Return the (x, y) coordinate for the center point of the cell that contains the specified text.  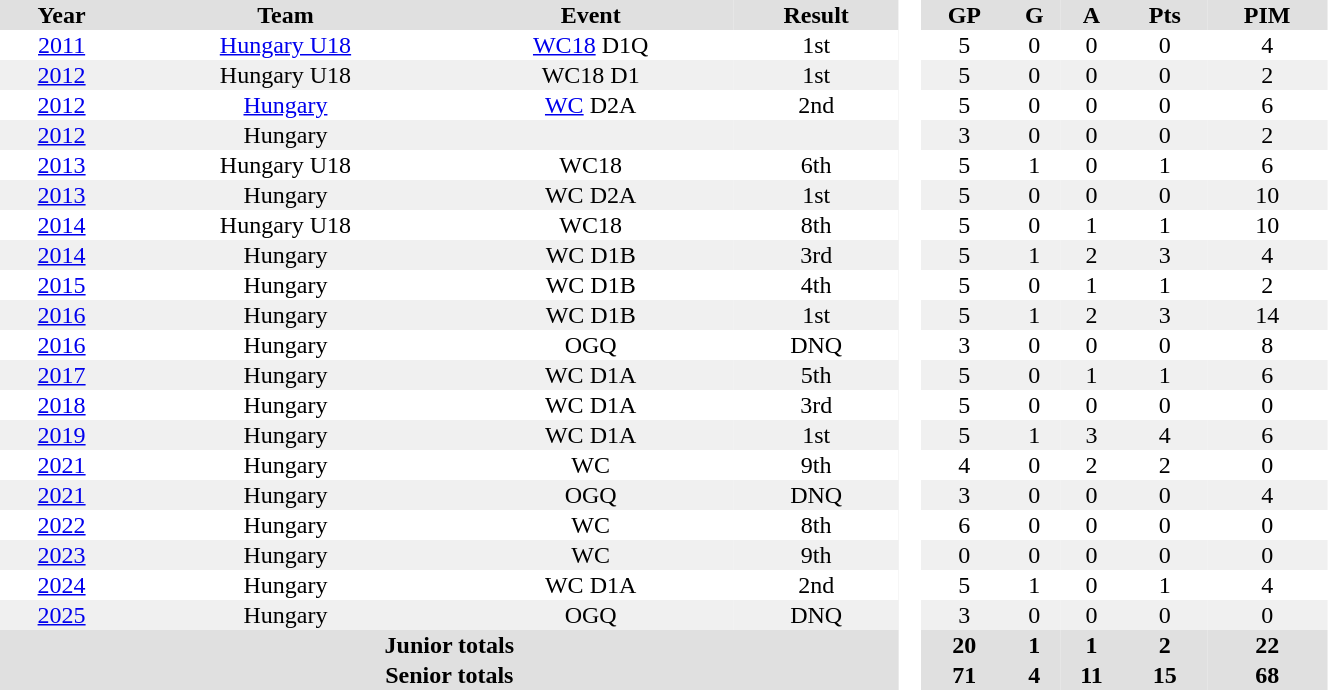
2025 (62, 615)
WC18 D1 (591, 75)
2024 (62, 585)
2015 (62, 285)
G (1034, 15)
20 (964, 645)
A (1092, 15)
WC18 D1Q (591, 45)
15 (1166, 675)
6th (816, 165)
GP (964, 15)
68 (1267, 675)
Event (591, 15)
Team (285, 15)
2022 (62, 525)
2019 (62, 435)
71 (964, 675)
Pts (1166, 15)
2011 (62, 45)
22 (1267, 645)
14 (1267, 315)
2017 (62, 375)
8 (1267, 345)
PIM (1267, 15)
Senior totals (450, 675)
2018 (62, 405)
4th (816, 285)
2023 (62, 555)
5th (816, 375)
Year (62, 15)
11 (1092, 675)
Junior totals (450, 645)
Result (816, 15)
